Provide the [X, Y] coordinate of the cell's center where the given text is located.  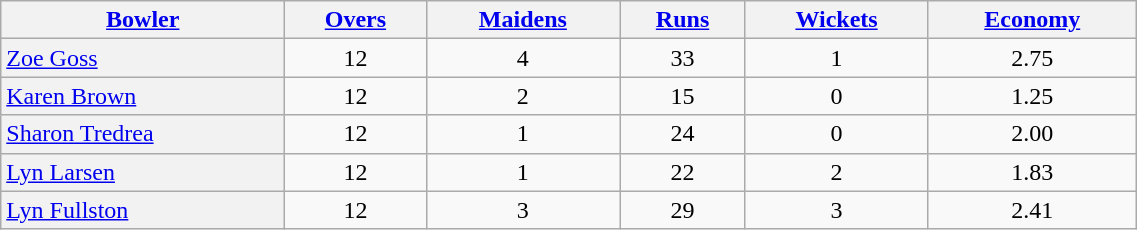
24 [683, 134]
Maidens [523, 20]
33 [683, 58]
Economy [1032, 20]
15 [683, 96]
22 [683, 172]
Overs [356, 20]
Wickets [836, 20]
2.00 [1032, 134]
1.25 [1032, 96]
Bowler [143, 20]
Lyn Larsen [143, 172]
Zoe Goss [143, 58]
4 [523, 58]
Karen Brown [143, 96]
Lyn Fullston [143, 210]
2.75 [1032, 58]
2.41 [1032, 210]
1.83 [1032, 172]
29 [683, 210]
Runs [683, 20]
Sharon Tredrea [143, 134]
